For the text-containing cell, return its midpoint in (x, y) coordinate format. 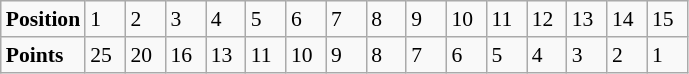
12 (547, 19)
Points (43, 55)
20 (145, 55)
Position (43, 19)
15 (667, 19)
16 (185, 55)
14 (627, 19)
25 (105, 55)
